Locate the cell with the specified text and output its (x, y) center coordinate. 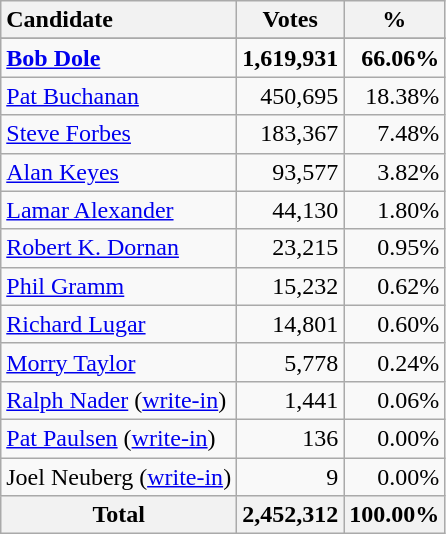
1,619,931 (290, 58)
14,801 (290, 324)
Bob Dole (119, 58)
Candidate (119, 20)
0.60% (394, 324)
3.82% (394, 172)
1,441 (290, 400)
Total (119, 515)
450,695 (290, 96)
23,215 (290, 248)
Robert K. Dornan (119, 248)
% (394, 20)
Alan Keyes (119, 172)
100.00% (394, 515)
2,452,312 (290, 515)
1.80% (394, 210)
15,232 (290, 286)
0.24% (394, 362)
Pat Paulsen (write-in) (119, 438)
Pat Buchanan (119, 96)
44,130 (290, 210)
18.38% (394, 96)
Phil Gramm (119, 286)
Morry Taylor (119, 362)
Steve Forbes (119, 134)
93,577 (290, 172)
0.06% (394, 400)
0.95% (394, 248)
Joel Neuberg (write-in) (119, 477)
Richard Lugar (119, 324)
183,367 (290, 134)
7.48% (394, 134)
Ralph Nader (write-in) (119, 400)
136 (290, 438)
0.62% (394, 286)
Lamar Alexander (119, 210)
66.06% (394, 58)
5,778 (290, 362)
Votes (290, 20)
9 (290, 477)
